Identify which cell holds the provided text, then report its (x, y) central coordinate. 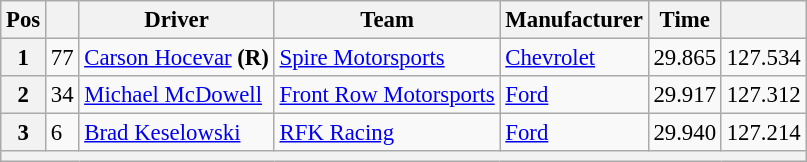
Spire Motorsports (387, 58)
Team (387, 20)
3 (24, 133)
1 (24, 58)
Brad Keselowski (176, 133)
29.940 (684, 133)
34 (62, 95)
29.865 (684, 58)
Driver (176, 20)
2 (24, 95)
RFK Racing (387, 133)
127.312 (764, 95)
Michael McDowell (176, 95)
Chevrolet (574, 58)
77 (62, 58)
6 (62, 133)
Pos (24, 20)
127.534 (764, 58)
Manufacturer (574, 20)
127.214 (764, 133)
Front Row Motorsports (387, 95)
Time (684, 20)
Carson Hocevar (R) (176, 58)
29.917 (684, 95)
